Locate the cell with the specified text and output its (x, y) center coordinate. 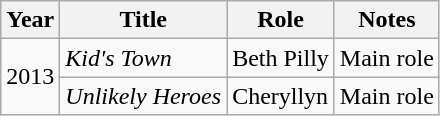
Notes (386, 20)
Role (281, 20)
Title (144, 20)
2013 (30, 77)
Year (30, 20)
Kid's Town (144, 58)
Beth Pilly (281, 58)
Cheryllyn (281, 96)
Unlikely Heroes (144, 96)
